Return (x, y) of the center of cell containing provided text 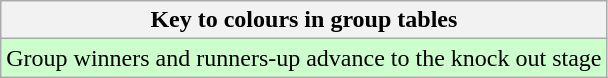
Key to colours in group tables (304, 20)
Group winners and runners-up advance to the knock out stage (304, 58)
